Find where the given text appears and provide that cell's center as [X, Y] coordinate. 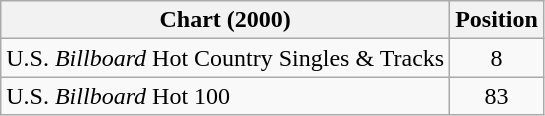
Position [497, 20]
Chart (2000) [226, 20]
U.S. Billboard Hot Country Singles & Tracks [226, 58]
U.S. Billboard Hot 100 [226, 96]
8 [497, 58]
83 [497, 96]
